Detect which cell encompasses the target text, then output its [x, y] center coordinate. 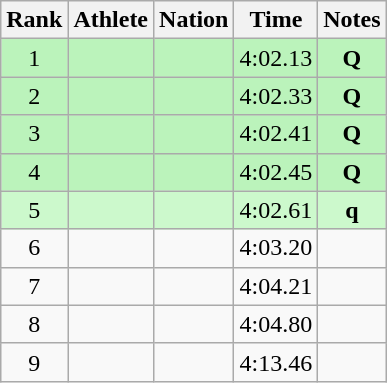
4:02.45 [276, 172]
Nation [194, 20]
q [352, 210]
6 [34, 248]
Athlete [111, 20]
Time [276, 20]
4:02.13 [276, 58]
Notes [352, 20]
4:04.80 [276, 324]
4:13.46 [276, 362]
4:02.61 [276, 210]
7 [34, 286]
2 [34, 96]
4 [34, 172]
4:03.20 [276, 248]
5 [34, 210]
8 [34, 324]
Rank [34, 20]
9 [34, 362]
1 [34, 58]
4:04.21 [276, 286]
4:02.33 [276, 96]
3 [34, 134]
4:02.41 [276, 134]
